Extract the [X, Y] coordinate from the center of the cell holding the provided text.  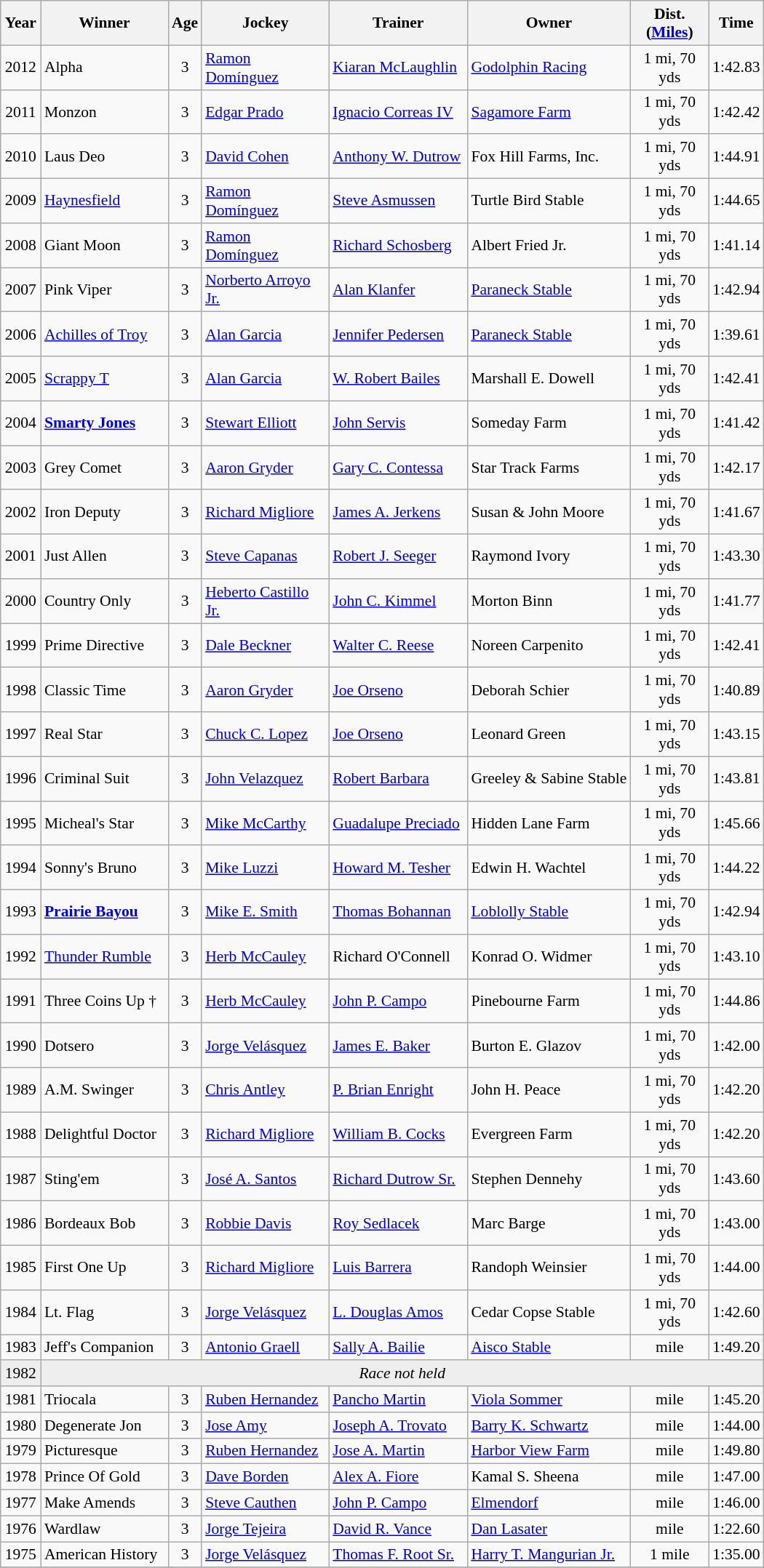
1995 [20, 823]
Deborah Schier [549, 689]
Haynesfield [105, 201]
Robbie Davis [265, 1223]
W. Robert Bailes [398, 378]
Harry T. Mangurian Jr. [549, 1555]
Norberto Arroyo Jr. [265, 289]
Year [20, 23]
1984 [20, 1312]
1979 [20, 1451]
Chuck C. Lopez [265, 735]
Steve Cauthen [265, 1503]
Scrappy T [105, 378]
Wardlaw [105, 1529]
1990 [20, 1046]
Edgar Prado [265, 112]
Kamal S. Sheena [549, 1477]
1986 [20, 1223]
Roy Sedlacek [398, 1223]
Sting'em [105, 1178]
1:42.60 [736, 1312]
Richard O'Connell [398, 957]
David Cohen [265, 157]
American History [105, 1555]
1980 [20, 1425]
Leonard Green [549, 735]
Bordeaux Bob [105, 1223]
Someday Farm [549, 423]
Alex A. Fiore [398, 1477]
1:40.89 [736, 689]
1:42.17 [736, 467]
Marc Barge [549, 1223]
Luis Barrera [398, 1268]
Barry K. Schwartz [549, 1425]
Hidden Lane Farm [549, 823]
William B. Cocks [398, 1135]
Achilles of Troy [105, 335]
Jose Amy [265, 1425]
Ignacio Correas IV [398, 112]
Albert Fried Jr. [549, 246]
Monzon [105, 112]
1987 [20, 1178]
1996 [20, 778]
Godolphin Racing [549, 67]
Prairie Bayou [105, 912]
1988 [20, 1135]
Classic Time [105, 689]
Grey Comet [105, 467]
Raymond Ivory [549, 557]
1992 [20, 957]
Prince Of Gold [105, 1477]
Antonio Graell [265, 1348]
1 mile [669, 1555]
Dan Lasater [549, 1529]
1:44.91 [736, 157]
Degenerate Jon [105, 1425]
1:43.00 [736, 1223]
Thomas Bohannan [398, 912]
Race not held [402, 1374]
1:45.66 [736, 823]
Viola Sommer [549, 1399]
1:43.60 [736, 1178]
Evergreen Farm [549, 1135]
Fox Hill Farms, Inc. [549, 157]
2006 [20, 335]
Anthony W. Dutrow [398, 157]
Thomas F. Root Sr. [398, 1555]
Morton Binn [549, 601]
1982 [20, 1374]
1:42.83 [736, 67]
1:43.15 [736, 735]
1997 [20, 735]
Kiaran McLaughlin [398, 67]
Three Coins Up † [105, 1001]
1:43.30 [736, 557]
Robert J. Seeger [398, 557]
2002 [20, 512]
Thunder Rumble [105, 957]
1:22.60 [736, 1529]
First One Up [105, 1268]
John Servis [398, 423]
1:35.00 [736, 1555]
Jeff's Companion [105, 1348]
2004 [20, 423]
Alan Klanfer [398, 289]
1993 [20, 912]
Pinebourne Farm [549, 1001]
Star Track Farms [549, 467]
Richard Schosberg [398, 246]
Pink Viper [105, 289]
Jennifer Pedersen [398, 335]
Just Allen [105, 557]
Steve Capanas [265, 557]
James A. Jerkens [398, 512]
2003 [20, 467]
Walter C. Reese [398, 646]
1978 [20, 1477]
1:47.00 [736, 1477]
Aisco Stable [549, 1348]
1:41.14 [736, 246]
1981 [20, 1399]
Micheal's Star [105, 823]
A.M. Swinger [105, 1089]
Time [736, 23]
Delightful Doctor [105, 1135]
Alpha [105, 67]
Sally A. Bailie [398, 1348]
Turtle Bird Stable [549, 201]
1:45.20 [736, 1399]
1977 [20, 1503]
Mike McCarthy [265, 823]
1:43.81 [736, 778]
Steve Asmussen [398, 201]
Elmendorf [549, 1503]
David R. Vance [398, 1529]
1989 [20, 1089]
1:42.42 [736, 112]
2000 [20, 601]
1:49.20 [736, 1348]
Randoph Weinsier [549, 1268]
1994 [20, 868]
Mike Luzzi [265, 868]
Marshall E. Dowell [549, 378]
Richard Dutrow Sr. [398, 1178]
2007 [20, 289]
Iron Deputy [105, 512]
Gary C. Contessa [398, 467]
James E. Baker [398, 1046]
Jockey [265, 23]
Jorge Tejeira [265, 1529]
Giant Moon [105, 246]
Trainer [398, 23]
1976 [20, 1529]
Smarty Jones [105, 423]
Mike E. Smith [265, 912]
Joseph A. Trovato [398, 1425]
1999 [20, 646]
Heberto Castillo Jr. [265, 601]
Real Star [105, 735]
Winner [105, 23]
Chris Antley [265, 1089]
Dale Beckner [265, 646]
1:49.80 [736, 1451]
1:42.00 [736, 1046]
Dave Borden [265, 1477]
Sonny's Bruno [105, 868]
Harbor View Farm [549, 1451]
1985 [20, 1268]
1998 [20, 689]
1:46.00 [736, 1503]
2005 [20, 378]
Cedar Copse Stable [549, 1312]
Triocala [105, 1399]
Owner [549, 23]
1:44.65 [736, 201]
Susan & John Moore [549, 512]
P. Brian Enright [398, 1089]
1991 [20, 1001]
2012 [20, 67]
Greeley & Sabine Stable [549, 778]
Dist. (Miles) [669, 23]
Picturesque [105, 1451]
Stewart Elliott [265, 423]
Konrad O. Widmer [549, 957]
Prime Directive [105, 646]
2011 [20, 112]
Country Only [105, 601]
Stephen Dennehy [549, 1178]
Howard M. Tesher [398, 868]
2001 [20, 557]
L. Douglas Amos [398, 1312]
John C. Kimmel [398, 601]
1:43.10 [736, 957]
Age [185, 23]
2010 [20, 157]
Laus Deo [105, 157]
Jose A. Martin [398, 1451]
Dotsero [105, 1046]
2009 [20, 201]
1:41.67 [736, 512]
Edwin H. Wachtel [549, 868]
José A. Santos [265, 1178]
Criminal Suit [105, 778]
Noreen Carpenito [549, 646]
1975 [20, 1555]
Make Amends [105, 1503]
Pancho Martin [398, 1399]
1983 [20, 1348]
1:44.22 [736, 868]
John H. Peace [549, 1089]
Sagamore Farm [549, 112]
Guadalupe Preciado [398, 823]
Loblolly Stable [549, 912]
1:41.42 [736, 423]
2008 [20, 246]
Burton E. Glazov [549, 1046]
Lt. Flag [105, 1312]
1:41.77 [736, 601]
John Velazquez [265, 778]
Robert Barbara [398, 778]
1:39.61 [736, 335]
1:44.86 [736, 1001]
